Pinpoint the cell where the given text exists, returning its [X, Y] midpoint coordinate. 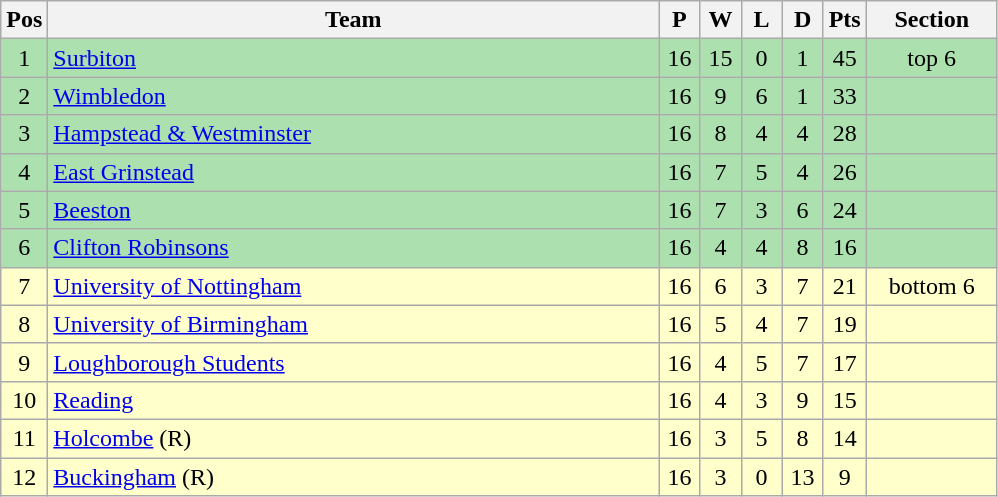
10 [24, 400]
D [802, 20]
21 [844, 286]
Beeston [354, 210]
33 [844, 96]
Team [354, 20]
top 6 [932, 58]
19 [844, 324]
Holcombe (R) [354, 438]
12 [24, 477]
28 [844, 134]
Reading [354, 400]
bottom 6 [932, 286]
17 [844, 362]
2 [24, 96]
Pos [24, 20]
Pts [844, 20]
University of Nottingham [354, 286]
University of Birmingham [354, 324]
Clifton Robinsons [354, 248]
45 [844, 58]
13 [802, 477]
Buckingham (R) [354, 477]
East Grinstead [354, 172]
Hampstead & Westminster [354, 134]
11 [24, 438]
W [720, 20]
L [762, 20]
14 [844, 438]
P [680, 20]
Section [932, 20]
Loughborough Students [354, 362]
Wimbledon [354, 96]
Surbiton [354, 58]
26 [844, 172]
24 [844, 210]
